Return the (x, y) coordinate for the center point of the cell that contains the specified text.  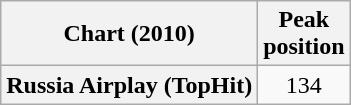
134 (304, 85)
Chart (2010) (130, 34)
Russia Airplay (TopHit) (130, 85)
Peakposition (304, 34)
